Determine the [X, Y] coordinate at the center of the cell enclosing the given text.  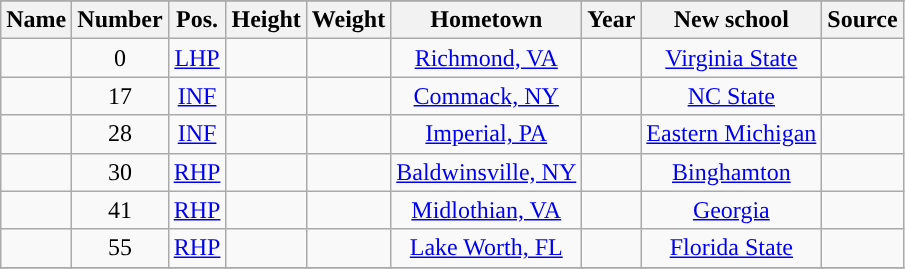
Midlothian, VA [486, 210]
Commack, NY [486, 96]
LHP [197, 58]
Year [612, 20]
0 [120, 58]
Source [862, 20]
28 [120, 134]
Baldwinsville, NY [486, 172]
Florida State [732, 248]
Height [266, 20]
Imperial, PA [486, 134]
Binghamton [732, 172]
NC State [732, 96]
41 [120, 210]
17 [120, 96]
30 [120, 172]
Name [36, 20]
Virginia State [732, 58]
Number [120, 20]
Pos. [197, 20]
Weight [348, 20]
Georgia [732, 210]
Richmond, VA [486, 58]
New school [732, 20]
55 [120, 248]
Eastern Michigan [732, 134]
Hometown [486, 20]
Lake Worth, FL [486, 248]
